Return the [x, y] coordinate for the center point of the cell that contains the specified text.  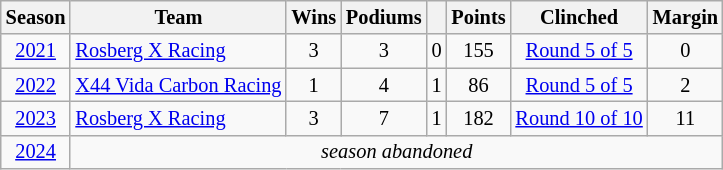
11 [686, 118]
Season [36, 17]
155 [478, 51]
86 [478, 85]
season abandoned [396, 152]
X44 Vida Carbon Racing [178, 85]
Points [478, 17]
182 [478, 118]
2024 [36, 152]
Round 10 of 10 [580, 118]
Team [178, 17]
Margin [686, 17]
4 [384, 85]
2023 [36, 118]
Clinched [580, 17]
7 [384, 118]
Podiums [384, 17]
2 [686, 85]
2022 [36, 85]
2021 [36, 51]
Wins [314, 17]
